For the text-containing cell, return its midpoint in [X, Y] coordinate format. 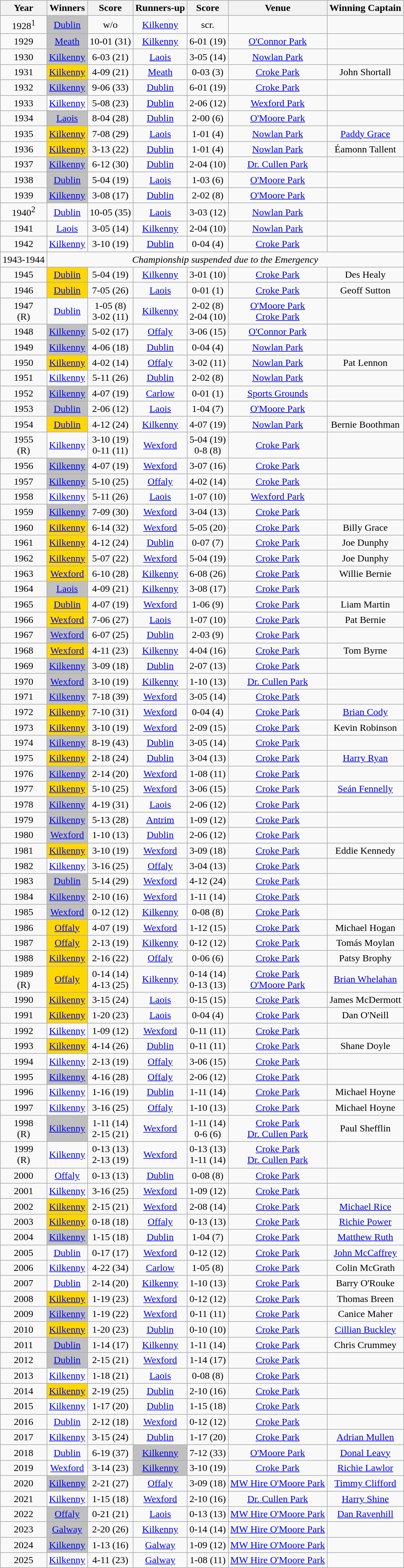
2022 [23, 1514]
2019 [23, 1468]
Patsy Brophy [366, 958]
2-00 (6) [208, 118]
Des Healy [366, 275]
6-12 (30) [110, 165]
1937 [23, 165]
Brian Cody [366, 712]
2012 [23, 1360]
3-10 (19)0-11 (11) [110, 445]
1-05 (8) [208, 1268]
1956 [23, 466]
Cillian Buckley [366, 1330]
2003 [23, 1222]
1951 [23, 378]
Chris Crummey [366, 1345]
0-15 (15) [208, 1000]
7-18 (39) [110, 696]
1992 [23, 1031]
1988 [23, 958]
Matthew Ruth [366, 1237]
Harry Ryan [366, 758]
7-06 (27) [110, 620]
1997 [23, 1108]
Adrian Mullen [366, 1437]
1952 [23, 393]
Timmy Clifford [366, 1483]
Willie Bernie [366, 574]
3-13 (22) [110, 149]
1933 [23, 103]
1946 [23, 290]
James McDermott [366, 1000]
Billy Grace [366, 528]
Seán Fennelly [366, 789]
Runners-up [160, 8]
5-13 (28) [110, 820]
6-10 (28) [110, 574]
1949 [23, 347]
Harry Shine [366, 1499]
Antrim [160, 820]
1-06 (9) [208, 604]
1935 [23, 134]
1982 [23, 866]
1930 [23, 57]
Paddy Grace [366, 134]
3-07 (16) [208, 466]
2-02 (8)2-04 (10) [208, 311]
4-06 (18) [110, 347]
2-07 (13) [208, 666]
1996 [23, 1092]
0-18 (18) [110, 1222]
2004 [23, 1237]
6-07 (25) [110, 635]
1984 [23, 897]
Canice Maher [366, 1314]
Barry O'Rouke [366, 1283]
2-12 (18) [110, 1422]
1966 [23, 620]
Liam Martin [366, 604]
5-05 (20) [208, 528]
3-14 (23) [110, 1468]
1971 [23, 696]
0-06 (6) [208, 958]
0-21 (21) [110, 1514]
6-14 (32) [110, 528]
3-01 (10) [208, 275]
2001 [23, 1191]
1967 [23, 635]
1-19 (23) [110, 1299]
Croke ParkO'Moore Park [277, 979]
4-16 (28) [110, 1077]
0-14 (14)0-13 (13) [208, 979]
Kevin Robinson [366, 728]
2010 [23, 1330]
Geoff Sutton [366, 290]
1936 [23, 149]
Venue [277, 8]
1945 [23, 275]
5-07 (22) [110, 558]
19402 [23, 212]
2007 [23, 1283]
1999(R) [23, 1154]
7-10 (31) [110, 712]
2002 [23, 1206]
2-03 (9) [208, 635]
4-04 (16) [208, 650]
2023 [23, 1530]
2013 [23, 1376]
Michael Rice [366, 1206]
1932 [23, 88]
1960 [23, 528]
1973 [23, 728]
7-08 (29) [110, 134]
1964 [23, 589]
Dan Ravenhill [366, 1514]
5-02 (17) [110, 332]
8-04 (28) [110, 118]
1939 [23, 195]
19281 [23, 25]
1985 [23, 912]
1948 [23, 332]
Championship suspended due to the Emergency [225, 260]
2008 [23, 1299]
5-04 (19)0-8 (8) [208, 445]
1975 [23, 758]
1-11 (14)0-6 (6) [208, 1129]
2-21 (27) [110, 1483]
7-12 (33) [208, 1452]
2020 [23, 1483]
3-03 (12) [208, 212]
1986 [23, 927]
1993 [23, 1046]
1954 [23, 424]
7-05 (26) [110, 290]
0-07 (7) [208, 543]
2025 [23, 1560]
Michael Hogan [366, 927]
1942 [23, 244]
3-02 (11) [208, 363]
scr. [208, 25]
0-03 (3) [208, 72]
John McCaffrey [366, 1253]
Brian Whelahan [366, 979]
2011 [23, 1345]
2-19 (25) [110, 1391]
Tomás Moylan [366, 943]
1-12 (15) [208, 927]
Richie Power [366, 1222]
1-19 (22) [110, 1314]
1-16 (19) [110, 1092]
1947(R) [23, 311]
w/o [110, 25]
Winning Captain [366, 8]
0-10 (10) [208, 1330]
1976 [23, 774]
1941 [23, 229]
1938 [23, 180]
2-18 (24) [110, 758]
1974 [23, 743]
4-22 (34) [110, 1268]
2014 [23, 1391]
2016 [23, 1422]
5-08 (23) [110, 103]
2015 [23, 1406]
1961 [23, 543]
2-09 (15) [208, 728]
1978 [23, 804]
6-19 (37) [110, 1452]
2005 [23, 1253]
1958 [23, 497]
John Shortall [366, 72]
Bernie Boothman [366, 424]
1929 [23, 41]
0-14 (14)4-13 (25) [110, 979]
1-11 (14)2-15 (21) [110, 1129]
Pat Lennon [366, 363]
0-14 (14) [208, 1530]
Winners [67, 8]
Éamonn Tallent [366, 149]
2017 [23, 1437]
1991 [23, 1015]
1979 [23, 820]
10-01 (31) [110, 41]
9-06 (33) [110, 88]
2009 [23, 1314]
Thomas Breen [366, 1299]
Pat Bernie [366, 620]
2-16 (22) [110, 958]
8-19 (43) [110, 743]
1995 [23, 1077]
2018 [23, 1452]
10-05 (35) [110, 212]
1980 [23, 835]
Paul Shefflin [366, 1129]
Eddie Kennedy [366, 850]
6-03 (21) [110, 57]
1987 [23, 943]
1955(R) [23, 445]
4-19 (31) [110, 804]
1931 [23, 72]
1994 [23, 1062]
1981 [23, 850]
2024 [23, 1545]
Richie Lawlor [366, 1468]
1965 [23, 604]
2006 [23, 1268]
1970 [23, 681]
0-13 (13)1-11 (14) [208, 1154]
2-20 (26) [110, 1530]
Shane Doyle [366, 1046]
1969 [23, 666]
Colin McGrath [366, 1268]
1972 [23, 712]
1-13 (16) [110, 1545]
1963 [23, 574]
1977 [23, 789]
1962 [23, 558]
Sports Grounds [277, 393]
0-17 (17) [110, 1253]
1934 [23, 118]
4-14 (26) [110, 1046]
1957 [23, 481]
Tom Byrne [366, 650]
1950 [23, 363]
Dan O'Neill [366, 1015]
1-03 (6) [208, 180]
7-09 (30) [110, 512]
1959 [23, 512]
Donal Leavy [366, 1452]
5-14 (29) [110, 881]
0-13 (13)2-13 (19) [110, 1154]
1989(R) [23, 979]
6-08 (26) [208, 574]
1990 [23, 1000]
2021 [23, 1499]
2000 [23, 1175]
1968 [23, 650]
2-08 (14) [208, 1206]
1943-1944 [23, 260]
1953 [23, 409]
1-05 (8)3-02 (11) [110, 311]
1998(R) [23, 1129]
O'Moore ParkCroke Park [277, 311]
1-18 (21) [110, 1376]
1983 [23, 881]
Year [23, 8]
